Extract the (X, Y) coordinate from the center of the cell holding the provided text.  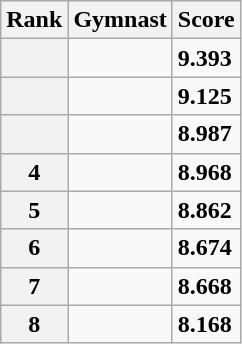
9.393 (206, 58)
8.968 (206, 172)
7 (34, 286)
Gymnast (120, 20)
9.125 (206, 96)
6 (34, 248)
8.668 (206, 286)
8.674 (206, 248)
Score (206, 20)
4 (34, 172)
8.862 (206, 210)
Rank (34, 20)
8 (34, 324)
8.987 (206, 134)
5 (34, 210)
8.168 (206, 324)
